Return [X, Y] of the center of cell containing provided text 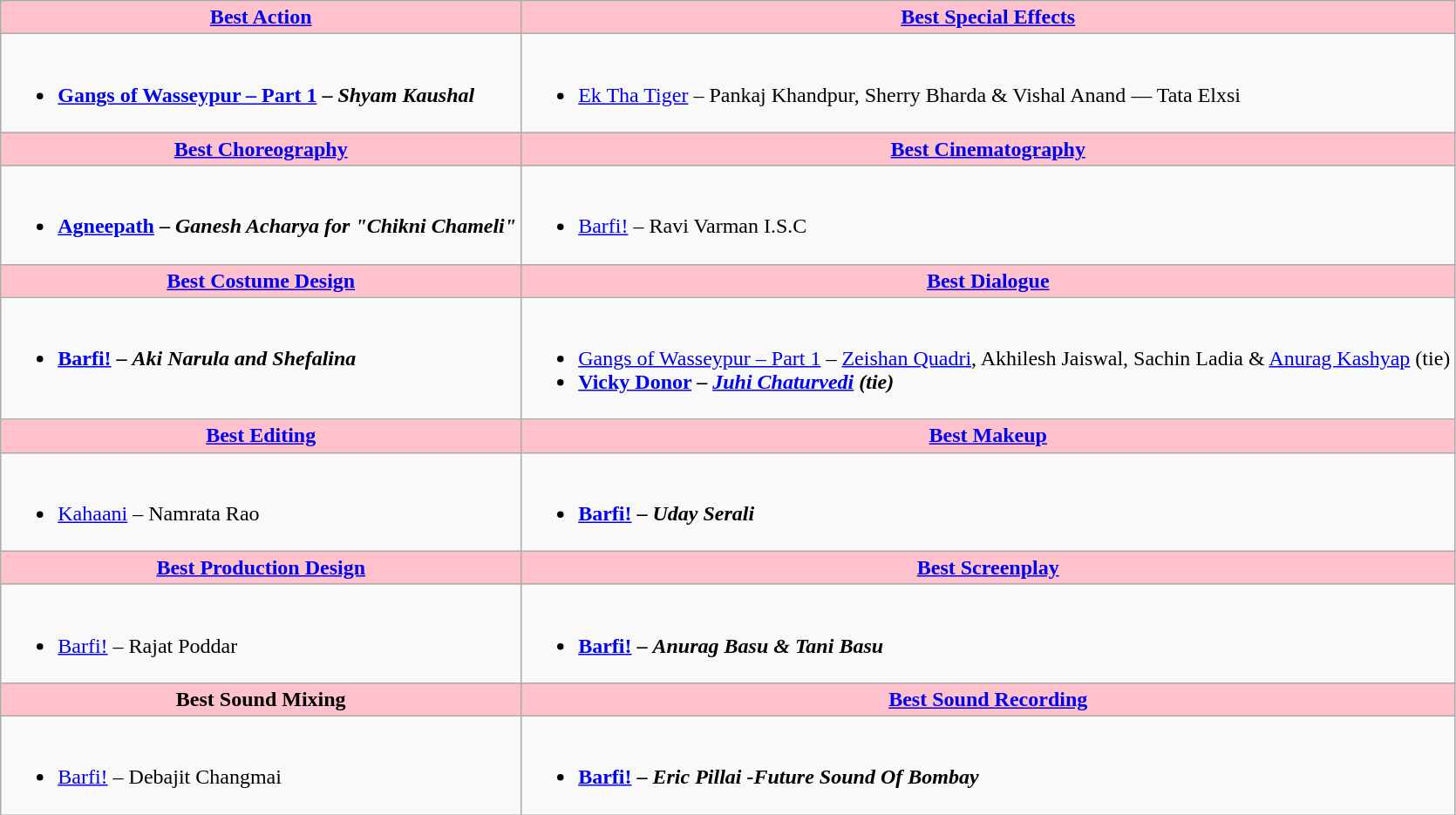
Best Sound Recording [989, 699]
Agneepath – Ganesh Acharya for "Chikni Chameli" [262, 214]
Gangs of Wasseypur – Part 1 – Zeishan Quadri, Akhilesh Jaiswal, Sachin Ladia & Anurag Kashyap (tie)Vicky Donor – Juhi Chaturvedi (tie) [989, 358]
Kahaani – Namrata Rao [262, 502]
Best Choreography [262, 149]
Barfi! – Anurag Basu & Tani Basu [989, 633]
Best Cinematography [989, 149]
Best Costume Design [262, 281]
Best Makeup [989, 436]
Ek Tha Tiger – Pankaj Khandpur, Sherry Bharda & Vishal Anand — Tata Elxsi [989, 84]
Best Dialogue [989, 281]
Barfi! – Uday Serali [989, 502]
Barfi! – Ravi Varman I.S.C [989, 214]
Barfi! – Eric Pillai -Future Sound Of Bombay [989, 765]
Best Action [262, 17]
Best Editing [262, 436]
Best Special Effects [989, 17]
Barfi! – Debajit Changmai [262, 765]
Best Sound Mixing [262, 699]
Barfi! – Rajat Poddar [262, 633]
Gangs of Wasseypur – Part 1 – Shyam Kaushal [262, 84]
Barfi! – Aki Narula and Shefalina [262, 358]
Best Screenplay [989, 567]
Best Production Design [262, 567]
